Pinpoint the cell where the given text exists, returning its [X, Y] midpoint coordinate. 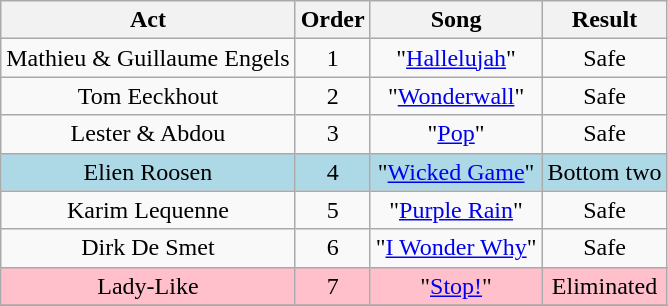
5 [332, 210]
Song [456, 20]
"Hallelujah" [456, 58]
7 [332, 286]
2 [332, 96]
Order [332, 20]
3 [332, 134]
4 [332, 172]
1 [332, 58]
Tom Eeckhout [148, 96]
Elien Roosen [148, 172]
"Wonderwall" [456, 96]
Mathieu & Guillaume Engels [148, 58]
"Stop!" [456, 286]
Act [148, 20]
"Wicked Game" [456, 172]
Lady-Like [148, 286]
"Pop" [456, 134]
"I Wonder Why" [456, 248]
Eliminated [604, 286]
Dirk De Smet [148, 248]
Result [604, 20]
Bottom two [604, 172]
Karim Lequenne [148, 210]
Lester & Abdou [148, 134]
6 [332, 248]
"Purple Rain" [456, 210]
